From the cell containing the given text, extract its center point as (X, Y) coordinate. 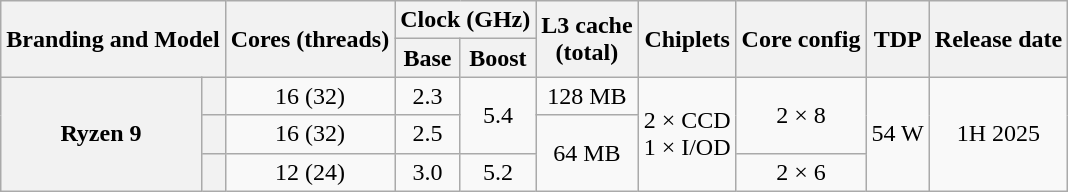
54 W (898, 134)
12 (24) (310, 172)
TDP (898, 39)
5.2 (498, 172)
2.5 (428, 134)
Chiplets (687, 39)
Boost (498, 58)
3.0 (428, 172)
Core config (801, 39)
64 MB (587, 153)
128 MB (587, 96)
Clock (GHz) (466, 20)
L3 cache(total) (587, 39)
Branding and Model (113, 39)
Cores (threads) (310, 39)
2 × 6 (801, 172)
Release date (998, 39)
2.3 (428, 96)
1H 2025 (998, 134)
2 × CCD1 × I/OD (687, 134)
5.4 (498, 115)
2 × 8 (801, 115)
Ryzen 9 (101, 134)
Base (428, 58)
